Extract the [X, Y] coordinate from the center of the cell holding the provided text.  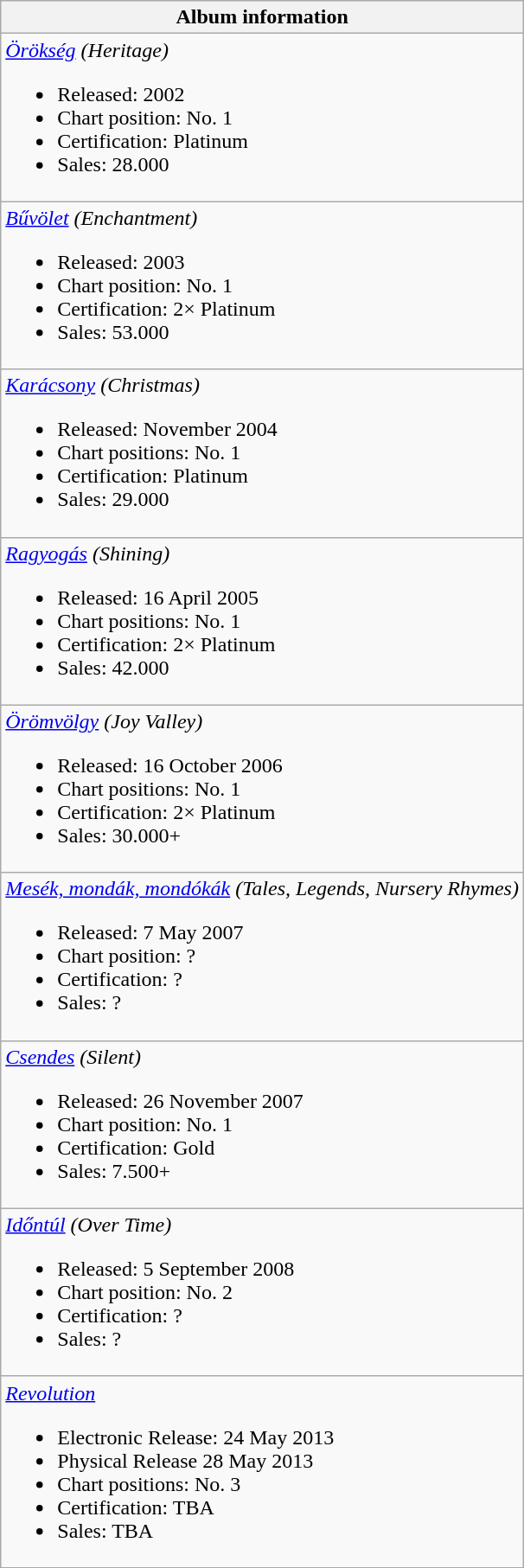
Ragyogás (Shining)Released: 16 April 2005Chart positions: No. 1Certification: 2× PlatinumSales: 42.000 [263, 621]
Karácsony (Christmas)Released: November 2004Chart positions: No. 1Certification: PlatinumSales: 29.000 [263, 453]
Mesék, mondák, mondókák (Tales, Legends, Nursery Rhymes)Released: 7 May 2007Chart position: ?Certification: ?Sales: ? [263, 957]
Örökség (Heritage)Released: 2002Chart position: No. 1Certification: PlatinumSales: 28.000 [263, 118]
Csendes (Silent)Released: 26 November 2007Chart position: No. 1Certification: GoldSales: 7.500+ [263, 1124]
Időntúl (Over Time)Released: 5 September 2008Chart position: No. 2Certification: ?Sales: ? [263, 1292]
RevolutionElectronic Release: 24 May 2013Physical Release 28 May 2013Chart positions: No. 3Certification: TBASales: TBA [263, 1472]
Bűvölet (Enchantment)Released: 2003Chart position: No. 1Certification: 2× PlatinumSales: 53.000 [263, 285]
Album information [263, 17]
Örömvölgy (Joy Valley)Released: 16 October 2006Chart positions: No. 1Certification: 2× PlatinumSales: 30.000+ [263, 789]
